Identify which cell holds the provided text, then report its [x, y] central coordinate. 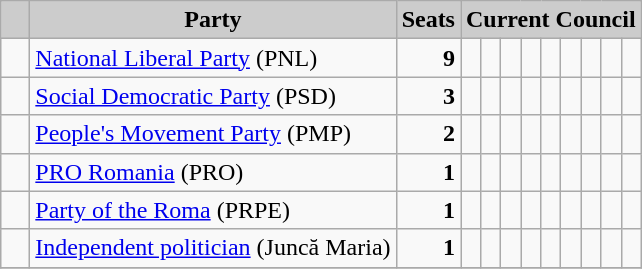
National Liberal Party (PNL) [213, 58]
Seats [428, 20]
Current Council [550, 20]
2 [428, 134]
Party of the Roma (PRPE) [213, 210]
Party [213, 20]
3 [428, 96]
Social Democratic Party (PSD) [213, 96]
Independent politician (Juncă Maria) [213, 248]
9 [428, 58]
PRO Romania (PRO) [213, 172]
People's Movement Party (PMP) [213, 134]
